Detect which cell encompasses the target text, then output its (x, y) center coordinate. 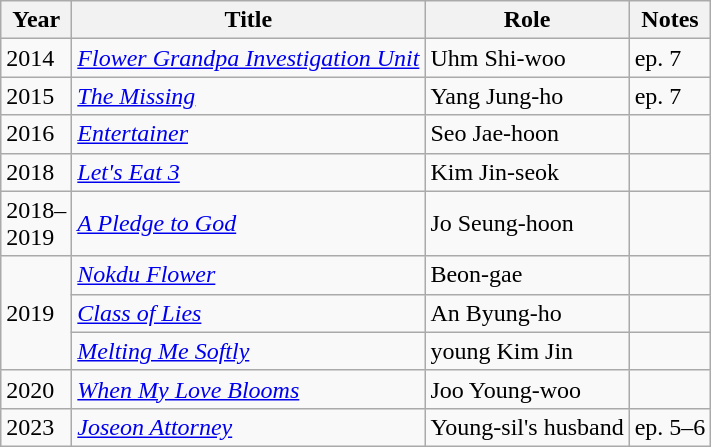
Entertainer (248, 134)
2014 (36, 58)
An Byung-ho (527, 313)
When My Love Blooms (248, 389)
2023 (36, 427)
young Kim Jin (527, 351)
The Missing (248, 96)
Flower Grandpa Investigation Unit (248, 58)
Kim Jin-seok (527, 172)
Role (527, 20)
Young-sil's husband (527, 427)
Title (248, 20)
Class of Lies (248, 313)
Nokdu Flower (248, 275)
2020 (36, 389)
ep. 5–6 (670, 427)
A Pledge to God (248, 224)
Beon-gae (527, 275)
Seo Jae-hoon (527, 134)
Joseon Attorney (248, 427)
2015 (36, 96)
2016 (36, 134)
Year (36, 20)
Yang Jung-ho (527, 96)
2019 (36, 313)
Jo Seung-hoon (527, 224)
Joo Young-woo (527, 389)
2018 (36, 172)
Notes (670, 20)
Let's Eat 3 (248, 172)
2018–2019 (36, 224)
Melting Me Softly (248, 351)
Uhm Shi-woo (527, 58)
